Find where the given text appears and provide that cell's center as (X, Y) coordinate. 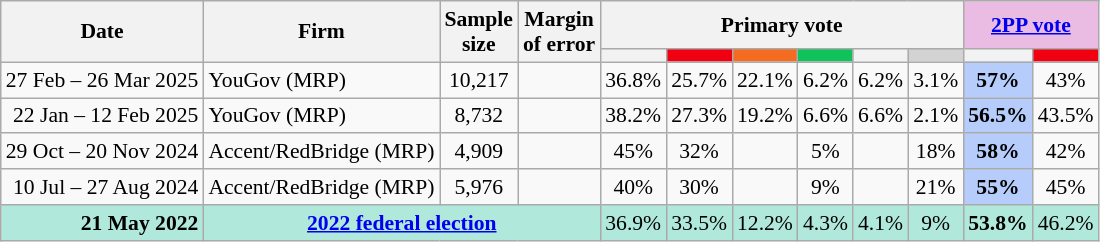
36.9% (633, 223)
21% (936, 187)
18% (936, 152)
19.2% (765, 116)
5% (826, 152)
29 Oct – 20 Nov 2024 (102, 152)
33.5% (699, 223)
4,909 (479, 152)
Samplesize (479, 32)
30% (699, 187)
22.1% (765, 80)
4.3% (826, 223)
2022 federal election (402, 223)
58% (998, 152)
22 Jan – 12 Feb 2025 (102, 116)
21 May 2022 (102, 223)
38.2% (633, 116)
Firm (321, 32)
8,732 (479, 116)
56.5% (998, 116)
4.1% (880, 223)
43.5% (1066, 116)
10 Jul – 27 Aug 2024 (102, 187)
Primary vote (782, 25)
3.1% (936, 80)
2.1% (936, 116)
2PP vote (1030, 25)
46.2% (1066, 223)
36.8% (633, 80)
27.3% (699, 116)
10,217 (479, 80)
53.8% (998, 223)
40% (633, 187)
57% (998, 80)
27 Feb – 26 Mar 2025 (102, 80)
25.7% (699, 80)
Marginof error (559, 32)
Date (102, 32)
55% (998, 187)
32% (699, 152)
5,976 (479, 187)
12.2% (765, 223)
43% (1066, 80)
42% (1066, 152)
